Find where the given text appears and provide that cell's center as [x, y] coordinate. 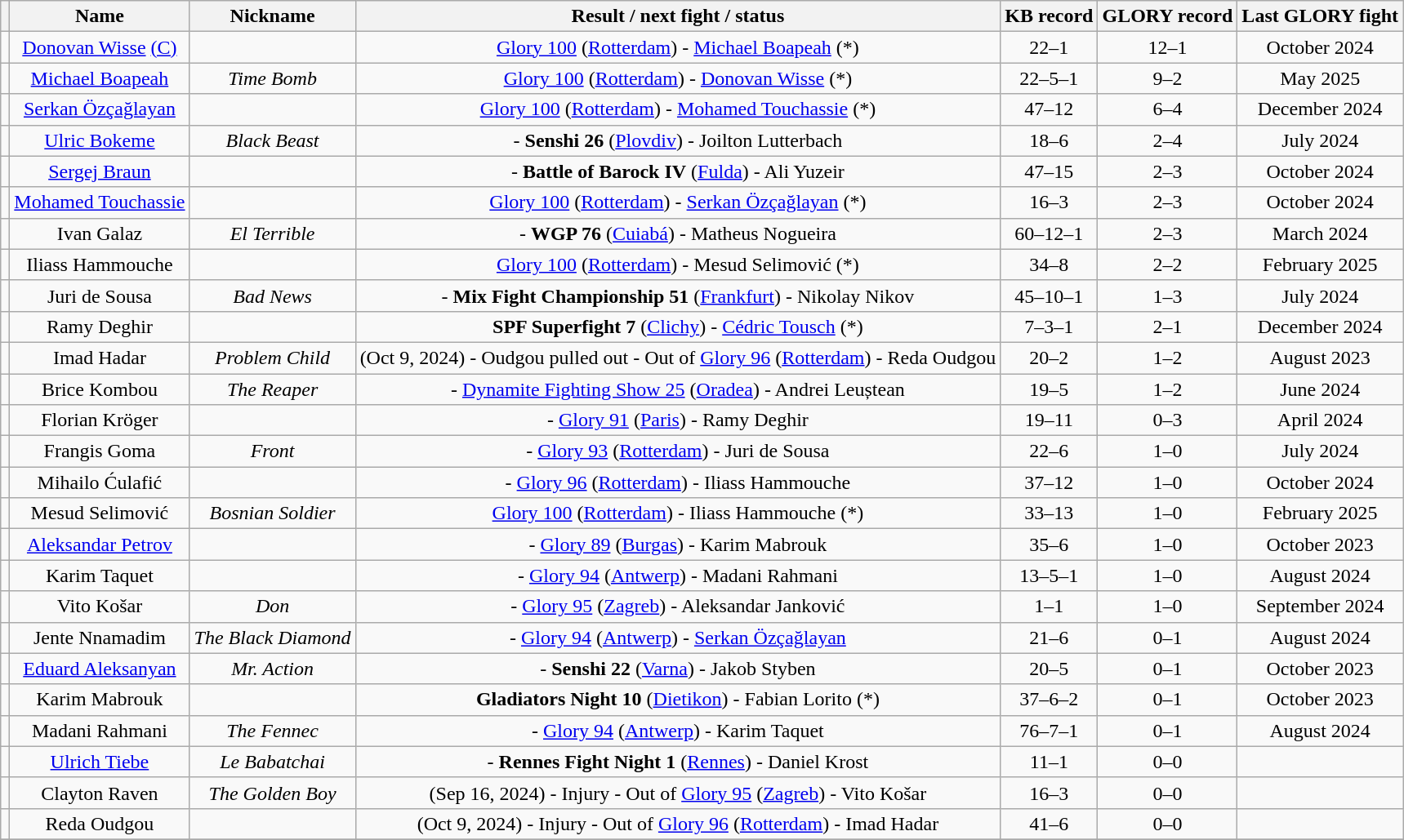
Le Babatchai [273, 762]
- Glory 95 (Zagreb) - Aleksandar Janković [678, 607]
Aleksandar Petrov [100, 544]
- Senshi 26 (Plovdiv) - Joilton Lutterbach [678, 140]
1–1 [1049, 607]
Result / next fight / status [678, 16]
May 2025 [1320, 78]
- Senshi 22 (Varna) - Jakob Styben [678, 669]
Juri de Sousa [100, 296]
1–3 [1168, 296]
Imad Hadar [100, 358]
0–3 [1168, 420]
- Glory 94 (Antwerp) - Serkan Özçağlayan [678, 638]
Bad News [273, 296]
The Golden Boy [273, 793]
- Rennes Fight Night 1 (Rennes) - Daniel Krost [678, 762]
Glory 100 (Rotterdam) - Mohamed Touchassie (*) [678, 109]
- WGP 76 (Cuiabá) - Matheus Nogueira [678, 233]
- Battle of Barock IV (Fulda) - Ali Yuzeir [678, 171]
2–2 [1168, 264]
Eduard Aleksanyan [100, 669]
GLORY record [1168, 16]
Mohamed Touchassie [100, 202]
Glory 100 (Rotterdam) - Mesud Selimović (*) [678, 264]
El Terrible [273, 233]
- Glory 91 (Paris) - Ramy Deghir [678, 420]
Florian Kröger [100, 420]
Nickname [273, 16]
Glory 100 (Rotterdam) - Serkan Özçağlayan (*) [678, 202]
Iliass Hammouche [100, 264]
Bosnian Soldier [273, 513]
- Glory 93 (Rotterdam) - Juri de Sousa [678, 451]
22–6 [1049, 451]
35–6 [1049, 544]
19–11 [1049, 420]
- Glory 96 (Rotterdam) - Iliass Hammouche [678, 482]
60–12–1 [1049, 233]
Michael Boapeah [100, 78]
2–4 [1168, 140]
- Mix Fight Championship 51 (Frankfurt) - Nikolay Nikov [678, 296]
Brice Kombou [100, 389]
(Oct 9, 2024) - Oudgou pulled out - Out of Glory 96 (Rotterdam) - Reda Oudgou [678, 358]
Glory 100 (Rotterdam) - Donovan Wisse (*) [678, 78]
April 2024 [1320, 420]
Time Bomb [273, 78]
Donovan Wisse (C) [100, 47]
Frangis Goma [100, 451]
9–2 [1168, 78]
Black Beast [273, 140]
2–1 [1168, 327]
- Glory 89 (Burgas) - Karim Mabrouk [678, 544]
SPF Superfight 7 (Clichy) - Cédric Tousch (*) [678, 327]
Front [273, 451]
(Oct 9, 2024) - Injury - Out of Glory 96 (Rotterdam) - Imad Hadar [678, 824]
Problem Child [273, 358]
- Glory 94 (Antwerp) - Madani Rahmani [678, 576]
March 2024 [1320, 233]
Gladiators Night 10 (Dietikon) - Fabian Lorito (*) [678, 700]
6–4 [1168, 109]
Vito Košar [100, 607]
Karim Taquet [100, 576]
33–13 [1049, 513]
11–1 [1049, 762]
Ivan Galaz [100, 233]
20–5 [1049, 669]
37–6–2 [1049, 700]
June 2024 [1320, 389]
Glory 100 (Rotterdam) - Michael Boapeah (*) [678, 47]
21–6 [1049, 638]
KB record [1049, 16]
Mihailo Ćulafić [100, 482]
47–15 [1049, 171]
The Black Diamond [273, 638]
Don [273, 607]
Ulrich Tiebe [100, 762]
- Glory 94 (Antwerp) - Karim Taquet [678, 731]
September 2024 [1320, 607]
Sergej Braun [100, 171]
Ramy Deghir [100, 327]
August 2023 [1320, 358]
Mr. Action [273, 669]
37–12 [1049, 482]
12–1 [1168, 47]
18–6 [1049, 140]
19–5 [1049, 389]
Mesud Selimović [100, 513]
Name [100, 16]
45–10–1 [1049, 296]
The Fennec [273, 731]
Glory 100 (Rotterdam) - Iliass Hammouche (*) [678, 513]
Last GLORY fight [1320, 16]
Clayton Raven [100, 793]
Serkan Özçağlayan [100, 109]
22–1 [1049, 47]
47–12 [1049, 109]
The Reaper [273, 389]
20–2 [1049, 358]
13–5–1 [1049, 576]
34–8 [1049, 264]
- Dynamite Fighting Show 25 (Oradea) - Andrei Leuștean [678, 389]
22–5–1 [1049, 78]
Reda Oudgou [100, 824]
Karim Mabrouk [100, 700]
(Sep 16, 2024) - Injury - Out of Glory 95 (Zagreb) - Vito Košar [678, 793]
41–6 [1049, 824]
Jente Nnamadim [100, 638]
Ulric Bokeme [100, 140]
76–7–1 [1049, 731]
Madani Rahmani [100, 731]
7–3–1 [1049, 327]
